Find where the given text appears and provide that cell's center as [x, y] coordinate. 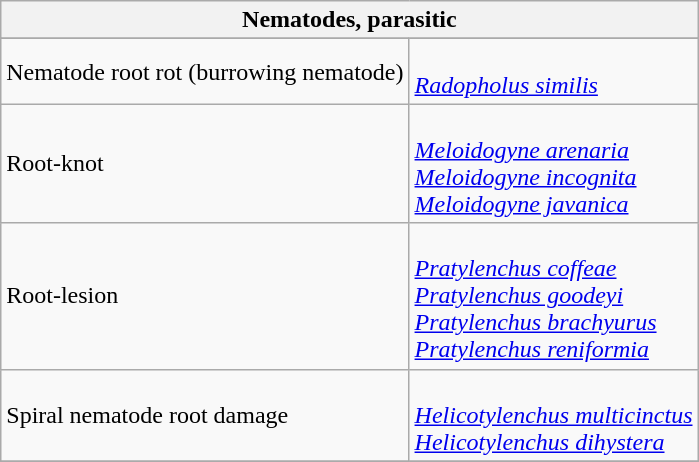
Spiral nematode root damage [205, 415]
Root-lesion [205, 296]
Pratylenchus coffeae Pratylenchus goodeyi Pratylenchus brachyurus Pratylenchus reniformia [554, 296]
Nematode root rot (burrowing nematode) [205, 72]
Meloidogyne arenaria Meloidogyne incognita Meloidogyne javanica [554, 164]
Root-knot [205, 164]
Helicotylenchus multicinctus Helicotylenchus dihystera [554, 415]
Nematodes, parasitic [350, 20]
Radopholus similis [554, 72]
